Capture the cell that displays the provided text and extract its (x, y) central coordinate. 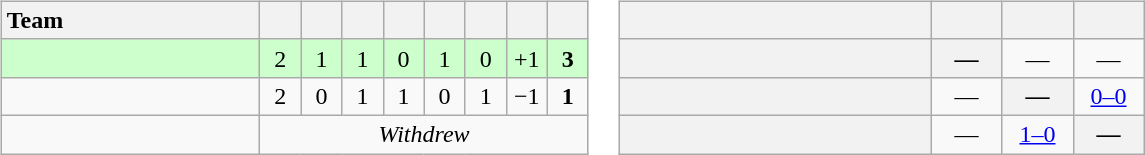
−1 (526, 96)
+1 (526, 58)
Withdrew (424, 134)
0–0 (1108, 96)
Team (130, 20)
1–0 (1038, 134)
3 (568, 58)
